Return [X, Y] of the center of cell containing provided text 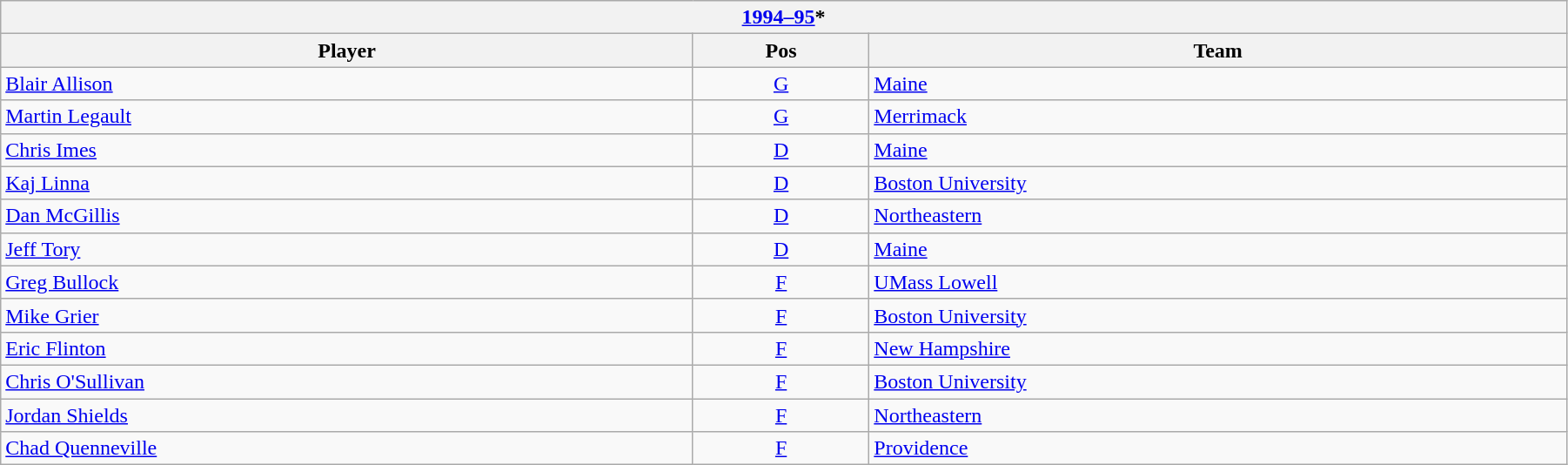
Providence [1218, 448]
UMass Lowell [1218, 282]
Kaj Linna [347, 183]
Blair Allison [347, 84]
Pos [781, 51]
Jeff Tory [347, 249]
Mike Grier [347, 315]
Team [1218, 51]
Merrimack [1218, 117]
Chris Imes [347, 150]
Greg Bullock [347, 282]
Jordan Shields [347, 415]
Player [347, 51]
Dan McGillis [347, 216]
Eric Flinton [347, 348]
Chad Quenneville [347, 448]
Martin Legault [347, 117]
New Hampshire [1218, 348]
1994–95* [784, 17]
Chris O'Sullivan [347, 381]
